For the text-containing cell, return its midpoint in [x, y] coordinate format. 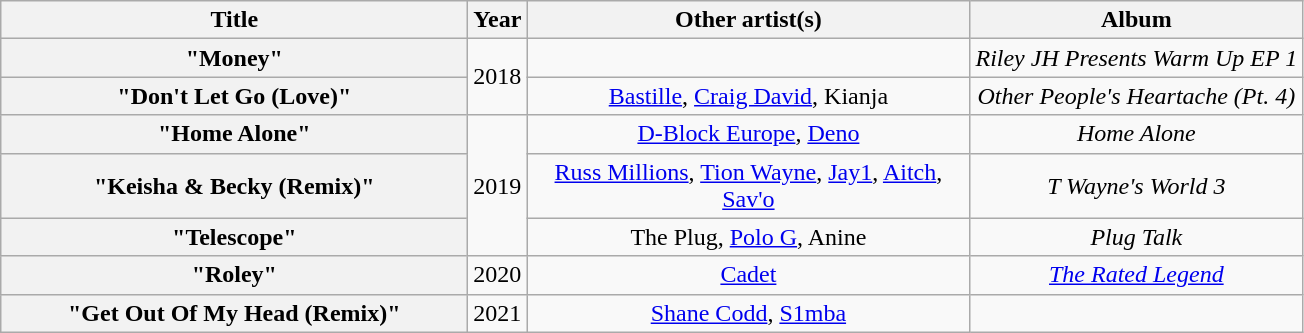
"Keisha & Becky (Remix)" [234, 186]
Cadet [748, 275]
Bastille, Craig David, Kianja [748, 96]
Russ Millions, Tion Wayne, Jay1, Aitch, Sav'o [748, 186]
Album [1136, 20]
T Wayne's World 3 [1136, 186]
"Telescope" [234, 237]
Riley JH Presents Warm Up EP 1 [1136, 58]
Shane Codd, S1mba [748, 313]
The Rated Legend [1136, 275]
"Home Alone" [234, 134]
Other artist(s) [748, 20]
Year [498, 20]
The Plug, Polo G, Anine [748, 237]
Plug Talk [1136, 237]
D-Block Europe, Deno [748, 134]
"Don't Let Go (Love)" [234, 96]
Other People's Heartache (Pt. 4) [1136, 96]
Home Alone [1136, 134]
"Get Out Of My Head (Remix)" [234, 313]
"Money" [234, 58]
2019 [498, 186]
Title [234, 20]
2018 [498, 77]
"Roley" [234, 275]
2021 [498, 313]
2020 [498, 275]
